Return the [x, y] coordinate for the center point of the cell that contains the specified text.  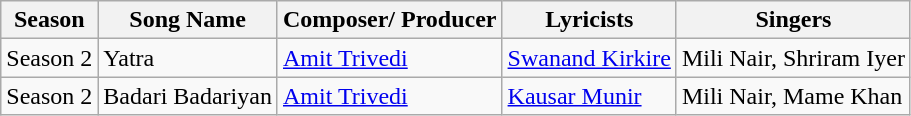
Song Name [188, 20]
Singers [793, 20]
Kausar Munir [589, 96]
Mili Nair, Mame Khan [793, 96]
Yatra [188, 58]
Swanand Kirkire [589, 58]
Lyricists [589, 20]
Season [50, 20]
Badari Badariyan [188, 96]
Mili Nair, Shriram Iyer [793, 58]
Composer/ Producer [390, 20]
